Extract the [x, y] coordinate from the center of the cell holding the provided text.  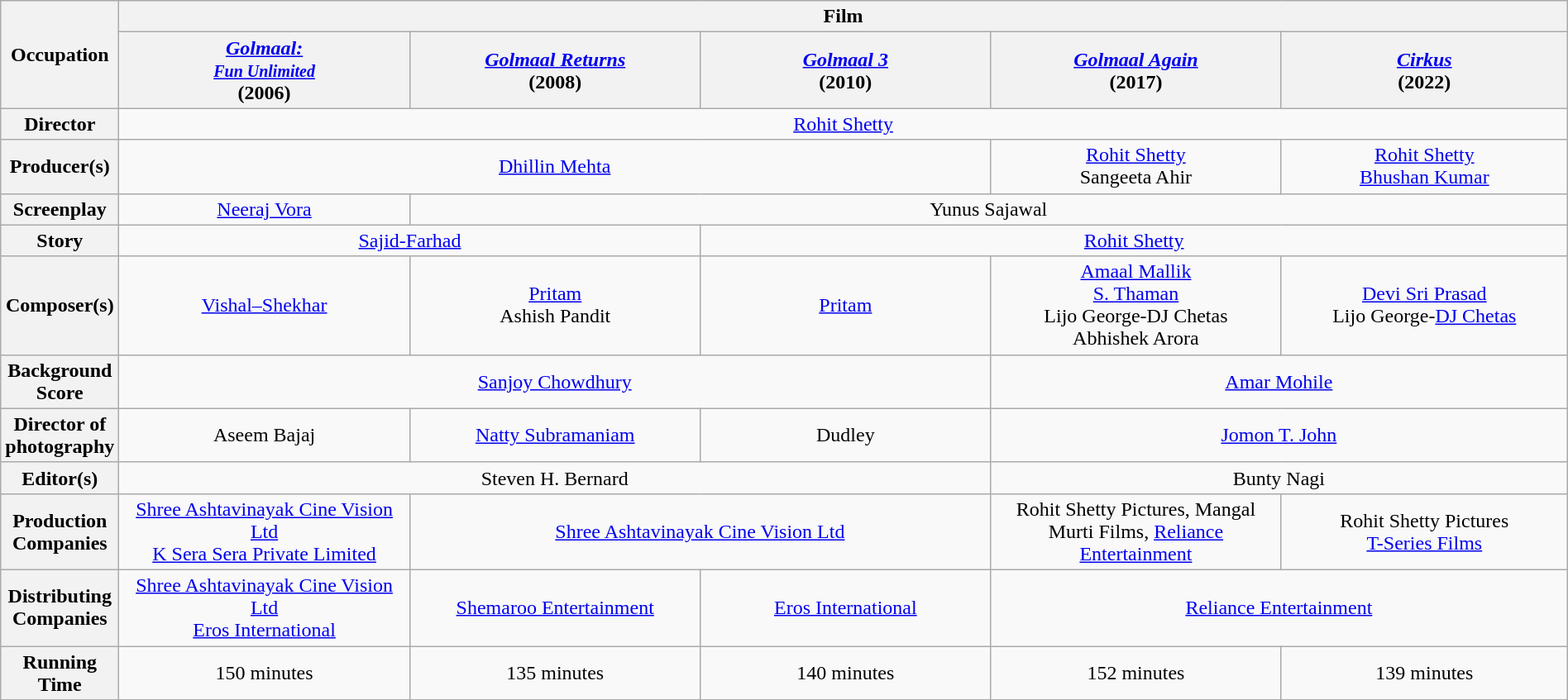
Director [60, 124]
Pritam [845, 306]
Aseem Bajaj [265, 435]
Steven H. Bernard [555, 478]
Editor(s) [60, 478]
Rohit Shetty Sangeeta Ahir [1135, 167]
Golmaal Returns (2008) [555, 70]
Bunty Nagi [1279, 478]
Screenplay [60, 209]
Composer(s) [60, 306]
Devi Sri PrasadLijo George-DJ Chetas [1424, 306]
Sajid-Farhad [410, 240]
Shemaroo Entertainment [555, 607]
Golmaal:Fun Unlimited (2006) [265, 70]
Natty Subramaniam [555, 435]
Golmaal Again (2017) [1135, 70]
139 minutes [1424, 673]
Background Score [60, 382]
Rohit Shetty PicturesT-Series Films [1424, 531]
Shree Ashtavinayak Cine Vision LtdEros International [265, 607]
135 minutes [555, 673]
Running Time [60, 673]
Dudley [845, 435]
150 minutes [265, 673]
Director of photography [60, 435]
Story [60, 240]
Amaal MallikS. ThamanLijo George-DJ ChetasAbhishek Arora [1135, 306]
Film [844, 17]
Jomon T. John [1279, 435]
Eros International [845, 607]
PritamAshish Pandit [555, 306]
152 minutes [1135, 673]
Distributing Companies [60, 607]
Producer(s) [60, 167]
Golmaal 3 (2010) [845, 70]
140 minutes [845, 673]
Cirkus (2022) [1424, 70]
Shree Ashtavinayak Cine Vision LtdK Sera Sera Private Limited [265, 531]
Dhillin Mehta [555, 167]
Amar Mohile [1279, 382]
Rohit Shetty Pictures, Mangal Murti Films, Reliance Entertainment [1135, 531]
Shree Ashtavinayak Cine Vision Ltd [700, 531]
Reliance Entertainment [1279, 607]
Rohit Shetty Bhushan Kumar [1424, 167]
Vishal–Shekhar [265, 306]
Occupation [60, 55]
Yunus Sajawal [988, 209]
Sanjoy Chowdhury [555, 382]
Neeraj Vora [265, 209]
Production Companies [60, 531]
